Search for the cell housing the specified text and yield its (x, y) center coordinate. 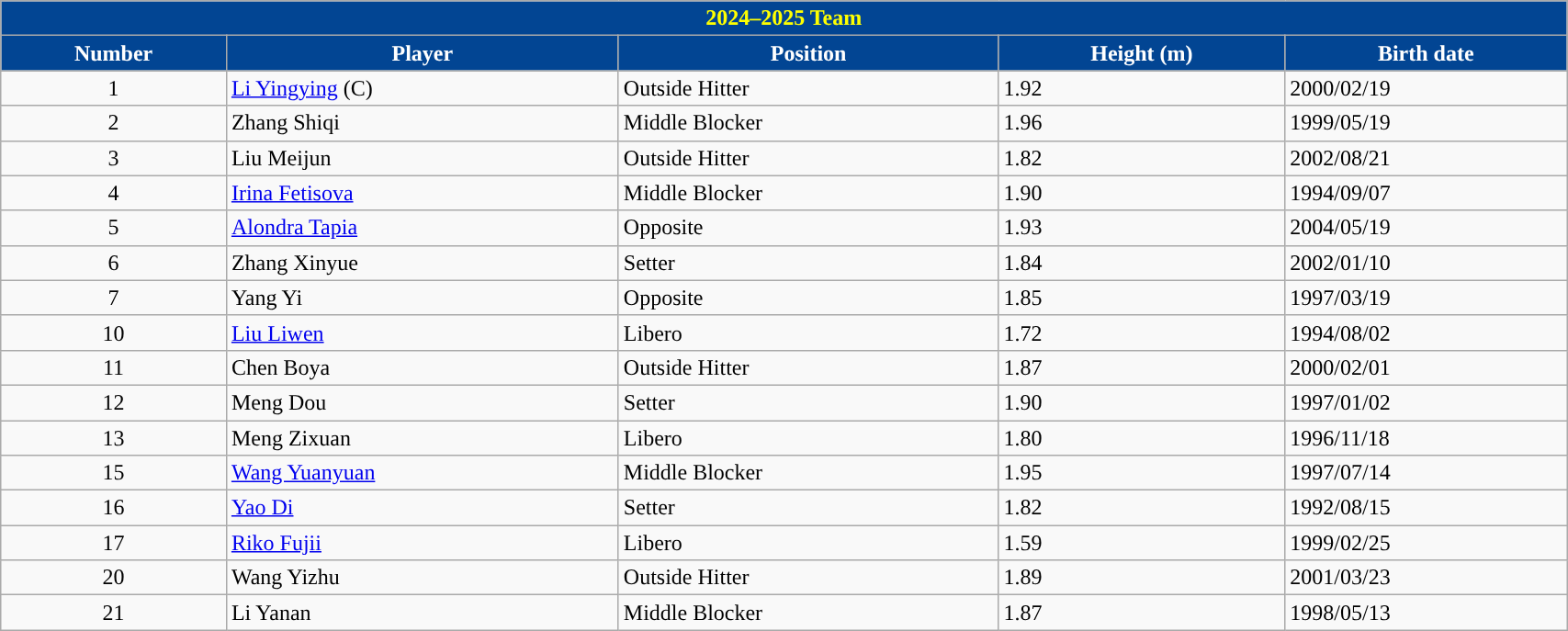
2000/02/01 (1426, 367)
1994/08/02 (1426, 332)
Position (808, 53)
6 (114, 263)
1.80 (1142, 438)
Meng Dou (423, 402)
1.72 (1142, 332)
1.96 (1142, 123)
21 (114, 613)
Irina Fetisova (423, 193)
Meng Zixuan (423, 438)
2002/08/21 (1426, 158)
Height (m) (1142, 53)
2004/05/19 (1426, 228)
1998/05/13 (1426, 613)
1999/02/25 (1426, 543)
15 (114, 473)
1994/09/07 (1426, 193)
Liu Liwen (423, 332)
Chen Boya (423, 367)
Player (423, 53)
1997/07/14 (1426, 473)
1997/01/02 (1426, 402)
2002/01/10 (1426, 263)
Wang Yizhu (423, 578)
2000/02/19 (1426, 88)
20 (114, 578)
1.92 (1142, 88)
10 (114, 332)
Zhang Shiqi (423, 123)
Riko Fujii (423, 543)
1.85 (1142, 298)
1996/11/18 (1426, 438)
1.95 (1142, 473)
7 (114, 298)
Yao Di (423, 508)
Alondra Tapia (423, 228)
12 (114, 402)
5 (114, 228)
2024–2025 Team (784, 18)
2001/03/23 (1426, 578)
13 (114, 438)
Zhang Xinyue (423, 263)
11 (114, 367)
Li Yingying (C) (423, 88)
1999/05/19 (1426, 123)
1997/03/19 (1426, 298)
Wang Yuanyuan (423, 473)
Liu Meijun (423, 158)
4 (114, 193)
1.84 (1142, 263)
Number (114, 53)
3 (114, 158)
Li Yanan (423, 613)
1.59 (1142, 543)
1 (114, 88)
17 (114, 543)
16 (114, 508)
2 (114, 123)
Yang Yi (423, 298)
1.93 (1142, 228)
1.89 (1142, 578)
Birth date (1426, 53)
1992/08/15 (1426, 508)
